Capture the cell that displays the provided text and extract its (x, y) central coordinate. 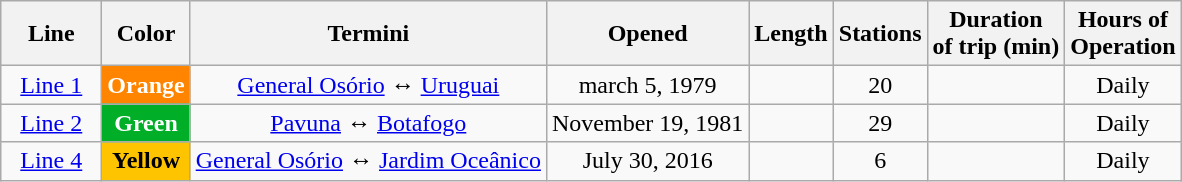
General Osório ↔ Uruguai (368, 85)
29 (880, 123)
Green (146, 123)
Duration of trip (min) (996, 34)
Stations (880, 34)
Yellow (146, 161)
Line 2 (52, 123)
July 30, 2016 (647, 161)
Line (52, 34)
Termini (368, 34)
Orange (146, 85)
Opened (647, 34)
General Osório ↔ Jardim Oceânico (368, 161)
20 (880, 85)
march 5, 1979 (647, 85)
Line 1 (52, 85)
Hours of Operation (1123, 34)
Color (146, 34)
Length (791, 34)
November 19, 1981 (647, 123)
Pavuna ↔ Botafogo (368, 123)
6 (880, 161)
Line 4 (52, 161)
